Extract the (X, Y) coordinate from the center of the cell holding the provided text.  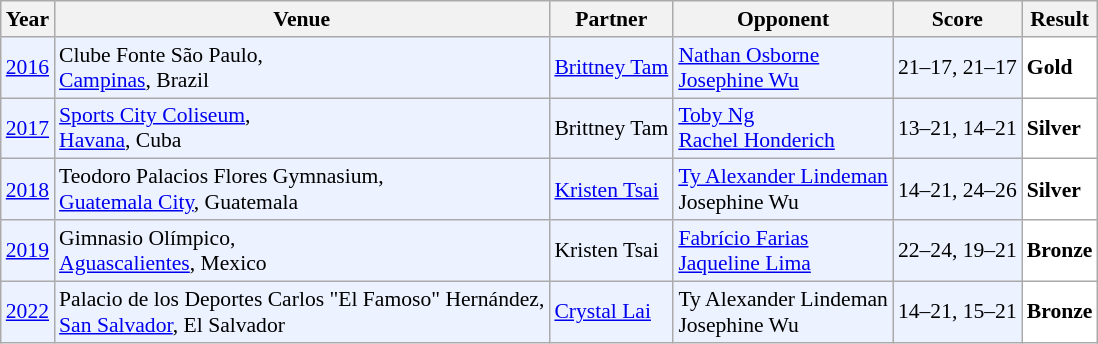
Palacio de los Deportes Carlos "El Famoso" Hernández,San Salvador, El Salvador (302, 312)
14–21, 15–21 (958, 312)
Toby Ng Rachel Honderich (783, 128)
Year (28, 19)
Clube Fonte São Paulo,Campinas, Brazil (302, 68)
2016 (28, 68)
Venue (302, 19)
Fabrício Farias Jaqueline Lima (783, 250)
Partner (611, 19)
2018 (28, 190)
Score (958, 19)
2017 (28, 128)
2022 (28, 312)
Crystal Lai (611, 312)
Nathan Osborne Josephine Wu (783, 68)
Gimnasio Olímpico,Aguascalientes, Mexico (302, 250)
Result (1060, 19)
Sports City Coliseum,Havana, Cuba (302, 128)
14–21, 24–26 (958, 190)
Opponent (783, 19)
13–21, 14–21 (958, 128)
2019 (28, 250)
Gold (1060, 68)
21–17, 21–17 (958, 68)
Teodoro Palacios Flores Gymnasium,Guatemala City, Guatemala (302, 190)
22–24, 19–21 (958, 250)
